Scan for the cell matching the given text and deliver its [X, Y] coordinate at center. 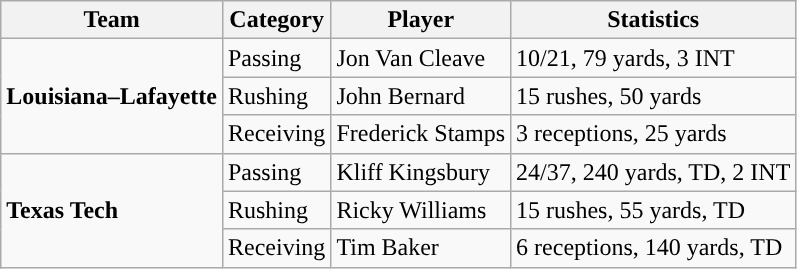
15 rushes, 50 yards [654, 96]
10/21, 79 yards, 3 INT [654, 58]
15 rushes, 55 yards, TD [654, 210]
Tim Baker [421, 248]
Ricky Williams [421, 210]
6 receptions, 140 yards, TD [654, 248]
Category [276, 20]
Kliff Kingsbury [421, 172]
Frederick Stamps [421, 134]
John Bernard [421, 96]
Louisiana–Lafayette [112, 96]
24/37, 240 yards, TD, 2 INT [654, 172]
Texas Tech [112, 210]
Statistics [654, 20]
Jon Van Cleave [421, 58]
Player [421, 20]
3 receptions, 25 yards [654, 134]
Team [112, 20]
